Return the (x, y) coordinate for the center point of the cell that contains the specified text.  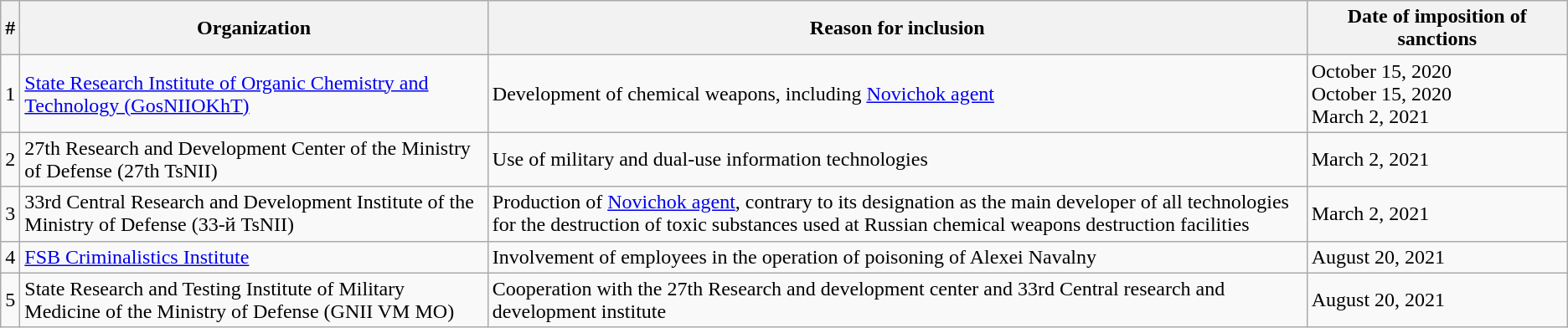
Organization (255, 28)
27th Research and Development Center of the Ministry of Defense (27th TsNII) (255, 159)
Cooperation with the 27th Research and development center and 33rd Central research and development institute (897, 300)
3 (10, 214)
Development of chemical weapons, including Novichok agent (897, 94)
5 (10, 300)
1 (10, 94)
# (10, 28)
FSB Criminalistics Institute (255, 257)
October 15, 2020 October 15, 2020 March 2, 2021 (1437, 94)
Reason for inclusion (897, 28)
State Research and Testing Institute of Military Medicine of the Ministry of Defense (GNII VM MO) (255, 300)
State Research Institute of Organic Chemistry and Technology (GosNIIOKhT) (255, 94)
4 (10, 257)
Use of military and dual-use information technologies (897, 159)
Involvement of employees in the operation of poisoning of Alexei Navalny (897, 257)
2 (10, 159)
Date of imposition of sanctions (1437, 28)
33rd Central Research and Development Institute of the Ministry of Defense (33-й TsNII) (255, 214)
